Return the (X, Y) coordinate for the center point of the cell that contains the specified text.  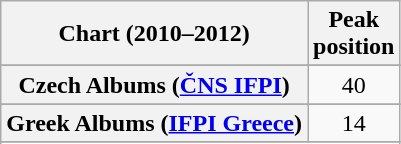
Chart (2010–2012) (154, 34)
Peakposition (354, 34)
Greek Albums (IFPI Greece) (154, 123)
14 (354, 123)
Czech Albums (ČNS IFPI) (154, 85)
40 (354, 85)
